Provide the (x, y) coordinate of the cell's center where the given text is located.  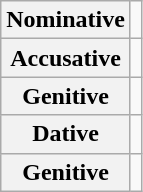
Nominative (66, 20)
Dative (66, 134)
Accusative (66, 58)
